For the text-containing cell, return its midpoint in [X, Y] coordinate format. 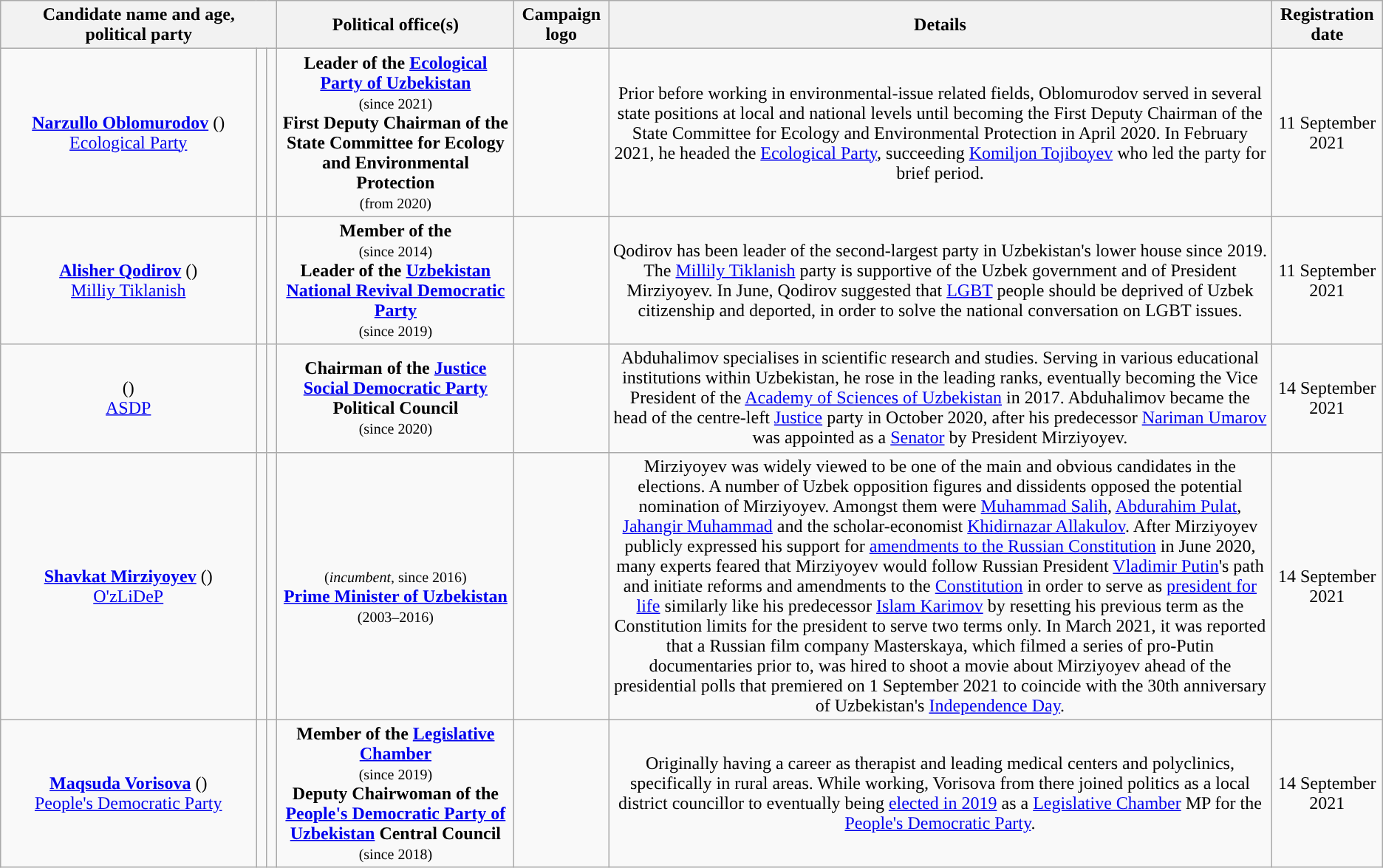
Candidate name and age,political party [139, 25]
Member of the Legislative Chamber(since 2019)Deputy Chairwoman of the People's Democratic Party of Uzbekistan Central Council(since 2018) [396, 793]
Member of the (since 2014)Leader of the Uzbekistan National Revival Democratic Party(since 2019) [396, 281]
()ASDP [129, 398]
Details [940, 25]
Narzullo Oblomurodov ()Ecological Party [129, 133]
Maqsuda Vorisova ()People's Democratic Party [129, 793]
Political office(s) [396, 25]
Alisher Qodirov ()Milliy Tiklanish [129, 281]
Campaign logo [561, 25]
Chairman of the Justice Social Democratic Party Political Council(since 2020) [396, 398]
(incumbent, since 2016)Prime Minister of Uzbekistan(2003–2016) [396, 586]
Shavkat Mirziyoyev ()O'zLiDeP [129, 586]
Registration date [1327, 25]
